Identify which cell holds the provided text, then report its (x, y) central coordinate. 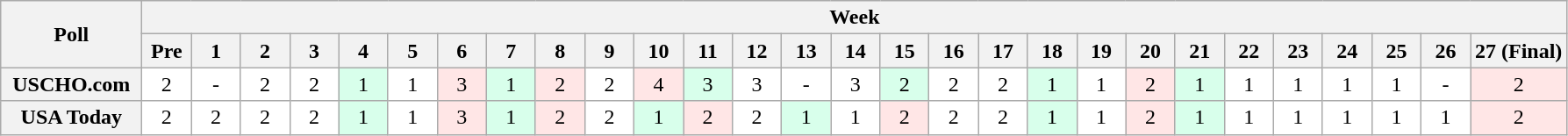
19 (1101, 51)
13 (806, 51)
USCHO.com (72, 84)
15 (905, 51)
20 (1150, 51)
5 (412, 51)
9 (609, 51)
24 (1347, 51)
Week (855, 18)
Pre (167, 51)
22 (1249, 51)
14 (856, 51)
17 (1003, 51)
12 (757, 51)
Poll (72, 34)
26 (1445, 51)
23 (1298, 51)
8 (560, 51)
18 (1052, 51)
16 (954, 51)
7 (511, 51)
6 (462, 51)
10 (658, 51)
25 (1396, 51)
27 (Final) (1519, 51)
21 (1199, 51)
USA Today (72, 118)
11 (707, 51)
